Provide the [X, Y] coordinate of the cell's center where the given text is located.  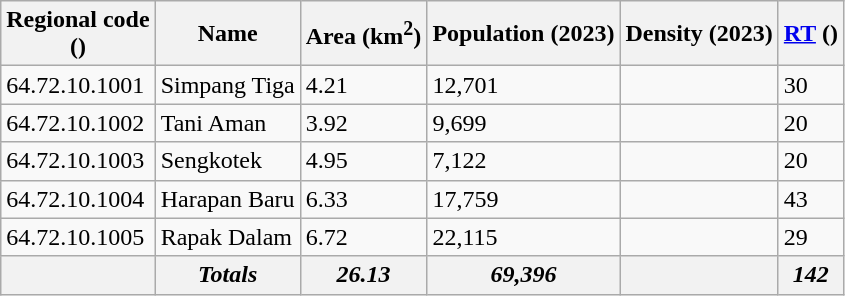
Sengkotek [228, 161]
Rapak Dalam [228, 237]
Tani Aman [228, 123]
29 [810, 237]
43 [810, 199]
6.33 [364, 199]
22,115 [524, 237]
64.72.10.1002 [78, 123]
142 [810, 275]
64.72.10.1004 [78, 199]
69,396 [524, 275]
Name [228, 34]
9,699 [524, 123]
Harapan Baru [228, 199]
Simpang Tiga [228, 85]
RT () [810, 34]
3.92 [364, 123]
64.72.10.1003 [78, 161]
Totals [228, 275]
26.13 [364, 275]
4.95 [364, 161]
Density (2023) [699, 34]
64.72.10.1005 [78, 237]
4.21 [364, 85]
30 [810, 85]
Area (km2) [364, 34]
7,122 [524, 161]
64.72.10.1001 [78, 85]
Regional code() [78, 34]
12,701 [524, 85]
6.72 [364, 237]
Population (2023) [524, 34]
17,759 [524, 199]
